Scan for the cell matching the given text and deliver its [X, Y] coordinate at center. 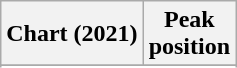
Chart (2021) [72, 34]
Peakposition [189, 34]
